For the text-containing cell, return its midpoint in [x, y] coordinate format. 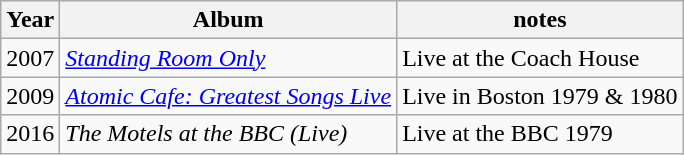
2016 [30, 134]
Album [228, 20]
Live at the BBC 1979 [540, 134]
notes [540, 20]
Standing Room Only [228, 58]
2007 [30, 58]
Atomic Cafe: Greatest Songs Live [228, 96]
2009 [30, 96]
Live at the Coach House [540, 58]
Live in Boston 1979 & 1980 [540, 96]
Year [30, 20]
The Motels at the BBC (Live) [228, 134]
